Scan for the cell matching the given text and deliver its (X, Y) coordinate at center. 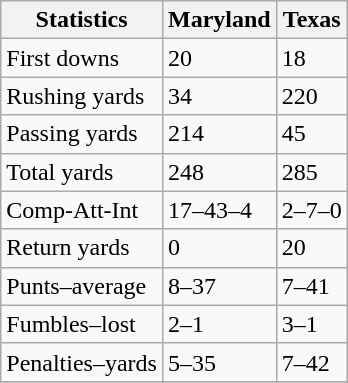
5–35 (219, 362)
248 (219, 172)
Statistics (82, 20)
Comp-Att-Int (82, 210)
Texas (312, 20)
2–7–0 (312, 210)
285 (312, 172)
0 (219, 248)
220 (312, 96)
Total yards (82, 172)
Penalties–yards (82, 362)
First downs (82, 58)
Punts–average (82, 286)
18 (312, 58)
8–37 (219, 286)
34 (219, 96)
Fumbles–lost (82, 324)
45 (312, 134)
2–1 (219, 324)
3–1 (312, 324)
Rushing yards (82, 96)
17–43–4 (219, 210)
Maryland (219, 20)
7–42 (312, 362)
Passing yards (82, 134)
7–41 (312, 286)
214 (219, 134)
Return yards (82, 248)
